Detect which cell encompasses the target text, then output its (X, Y) center coordinate. 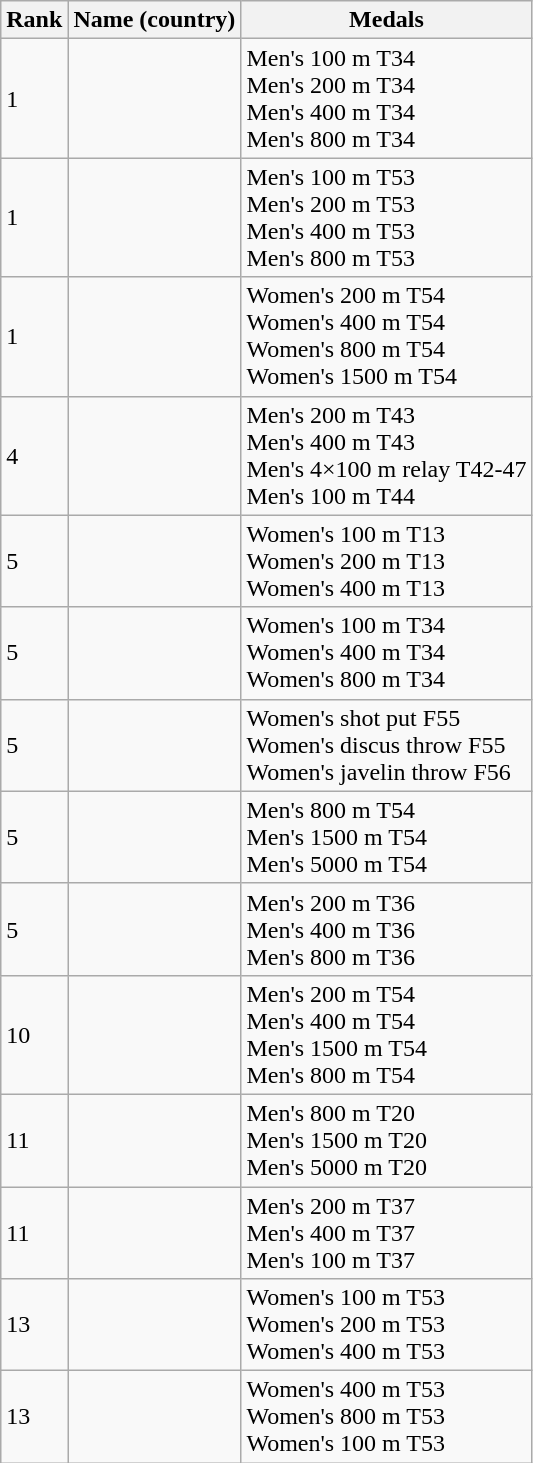
Name (country) (154, 20)
Men's 200 m T43 Men's 400 m T43 Men's 4×100 m relay T42-47 Men's 100 m T44 (386, 456)
Women's 100 m T34 Women's 400 m T34 Women's 800 m T34 (386, 653)
Women's 200 m T54 Women's 400 m T54 Women's 800 m T54 Women's 1500 m T54 (386, 336)
Men's 200 m T37 Men's 400 m T37 Men's 100 m T37 (386, 1232)
Men's 800 m T54 Men's 1500 m T54 Men's 5000 m T54 (386, 837)
Women's 100 m T13 Women's 200 m T13 Women's 400 m T13 (386, 561)
Women's 100 m T53 Women's 200 m T53 Women's 400 m T53 (386, 1325)
Men's 100 m T53 Men's 200 m T53 Men's 400 m T53 Men's 800 m T53 (386, 218)
Women's shot put F55 Women's discus throw F55 Women's javelin throw F56 (386, 745)
Men's 100 m T34 Men's 200 m T34 Men's 400 m T34 Men's 800 m T34 (386, 98)
Men's 200 m T36 Men's 400 m T36 Men's 800 m T36 (386, 929)
Rank (34, 20)
Medals (386, 20)
Men's 800 m T20 Men's 1500 m T20 Men's 5000 m T20 (386, 1140)
10 (34, 1034)
Men's 200 m T54 Men's 400 m T54 Men's 1500 m T54 Men's 800 m T54 (386, 1034)
Women's 400 m T53 Women's 800 m T53 Women's 100 m T53 (386, 1417)
4 (34, 456)
